Provide the (x, y) coordinate of the cell's center where the given text is located.  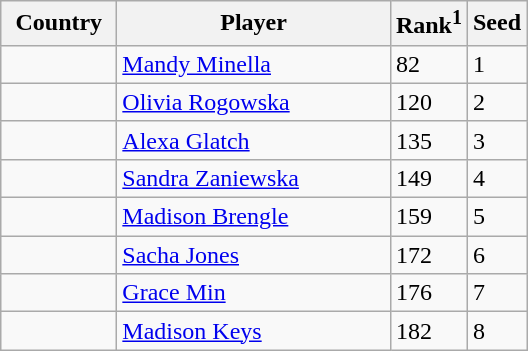
5 (496, 217)
6 (496, 255)
Player (254, 24)
159 (428, 217)
2 (496, 102)
182 (428, 331)
8 (496, 331)
Mandy Minella (254, 64)
Seed (496, 24)
Rank1 (428, 24)
120 (428, 102)
82 (428, 64)
149 (428, 178)
Olivia Rogowska (254, 102)
Madison Keys (254, 331)
3 (496, 140)
Alexa Glatch (254, 140)
4 (496, 178)
Sandra Zaniewska (254, 178)
1 (496, 64)
Grace Min (254, 293)
135 (428, 140)
Country (59, 24)
176 (428, 293)
Sacha Jones (254, 255)
7 (496, 293)
Madison Brengle (254, 217)
172 (428, 255)
